Extract the (X, Y) coordinate from the center of the cell holding the provided text.  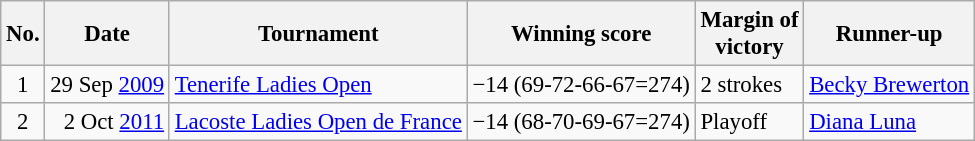
No. (23, 34)
Date (107, 34)
−14 (69-72-66-67=274) (581, 85)
−14 (68-70-69-67=274) (581, 122)
2 strokes (750, 85)
1 (23, 85)
Diana Luna (890, 122)
Winning score (581, 34)
Playoff (750, 122)
2 Oct 2011 (107, 122)
Becky Brewerton (890, 85)
Runner-up (890, 34)
Tenerife Ladies Open (318, 85)
29 Sep 2009 (107, 85)
Tournament (318, 34)
2 (23, 122)
Lacoste Ladies Open de France (318, 122)
Margin ofvictory (750, 34)
